Output the (X, Y) coordinate of the center of the cell containing the given text.  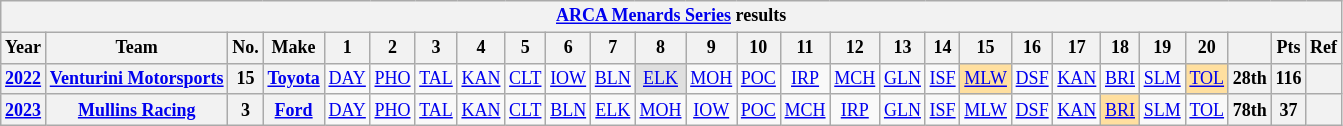
19 (1162, 48)
14 (942, 48)
37 (1288, 110)
116 (1288, 78)
11 (805, 48)
7 (612, 48)
13 (903, 48)
Pts (1288, 48)
Venturini Motorsports (136, 78)
Mullins Racing (136, 110)
2022 (24, 78)
1 (347, 48)
Toyota (294, 78)
78th (1250, 110)
Ref (1324, 48)
17 (1077, 48)
Team (136, 48)
6 (568, 48)
Year (24, 48)
4 (481, 48)
Make (294, 48)
12 (855, 48)
2023 (24, 110)
10 (759, 48)
18 (1120, 48)
9 (712, 48)
No. (246, 48)
ARCA Menards Series results (672, 16)
16 (1032, 48)
2 (392, 48)
5 (526, 48)
8 (660, 48)
28th (1250, 78)
Ford (294, 110)
20 (1206, 48)
